Provide the [X, Y] coordinate of the cell's center where the given text is located.  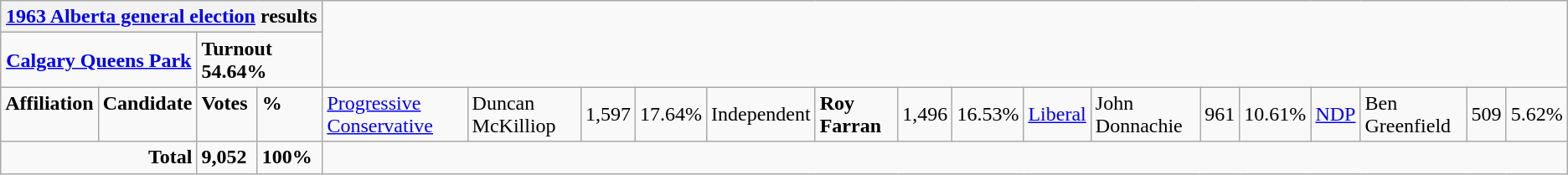
Ben Greenfield [1414, 114]
Turnout 54.64% [260, 60]
961 [1220, 114]
Progressive Conservative [395, 114]
Candidate [147, 114]
Affiliation [49, 114]
Votes [227, 114]
% [290, 114]
509 [1486, 114]
10.61% [1275, 114]
9,052 [227, 157]
Independent [761, 114]
NDP [1335, 114]
John Donnachie [1145, 114]
1963 Alberta general election results [162, 17]
1,597 [608, 114]
5.62% [1536, 114]
17.64% [670, 114]
100% [290, 157]
Duncan McKilliop [524, 114]
Liberal [1057, 114]
Calgary Queens Park [99, 60]
Total [99, 157]
16.53% [988, 114]
Roy Farran [856, 114]
1,496 [925, 114]
